Return [x, y] of the center of cell containing provided text 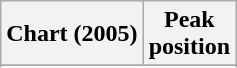
Chart (2005) [72, 34]
Peakposition [189, 34]
